Find where the given text appears and provide that cell's center as (x, y) coordinate. 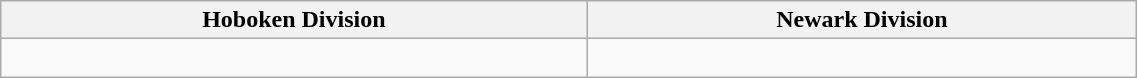
Hoboken Division (294, 20)
Newark Division (862, 20)
